Detect which cell encompasses the target text, then output its (x, y) center coordinate. 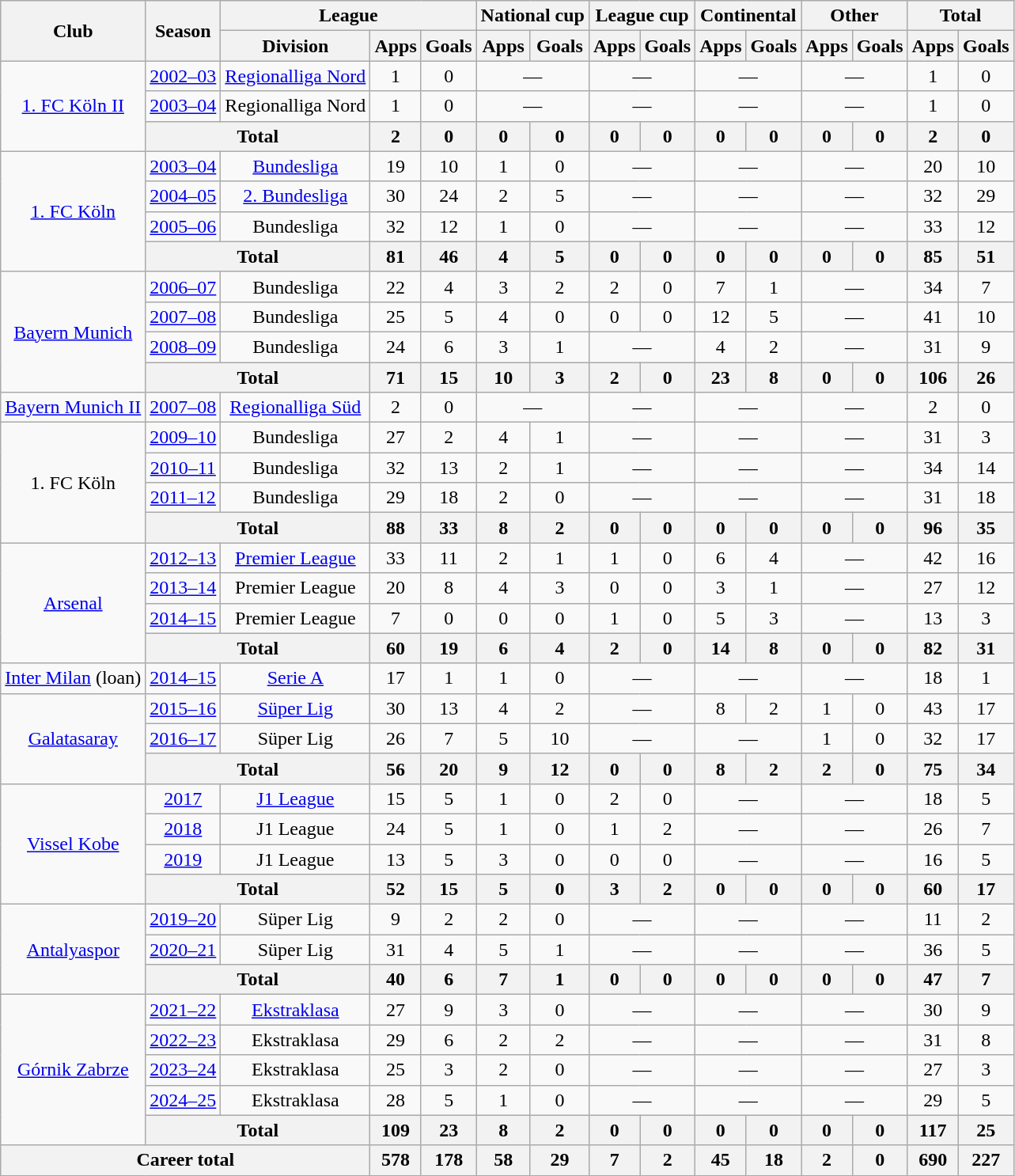
Division (296, 46)
2012–13 (184, 558)
Bayern Munich (73, 332)
2015–16 (184, 708)
Regionalliga Süd (296, 408)
22 (396, 286)
58 (503, 1160)
227 (986, 1160)
45 (721, 1160)
Inter Milan (loan) (73, 678)
2020–21 (184, 950)
2021–22 (184, 1010)
Club (73, 31)
46 (449, 256)
81 (396, 256)
Other (854, 16)
35 (986, 528)
2010–11 (184, 468)
2009–10 (184, 438)
2024–25 (184, 1100)
1. FC Köln II (73, 106)
88 (396, 528)
Season (184, 31)
2022–23 (184, 1040)
2017 (184, 799)
42 (933, 558)
36 (933, 950)
41 (933, 317)
82 (933, 648)
51 (986, 256)
578 (396, 1160)
2005–06 (184, 226)
85 (933, 256)
League cup (642, 16)
178 (449, 1160)
47 (933, 980)
75 (933, 768)
40 (396, 980)
Career total (185, 1160)
2016–17 (184, 738)
117 (933, 1130)
96 (933, 528)
690 (933, 1160)
71 (396, 377)
Vissel Kobe (73, 844)
Serie A (296, 678)
Continental (748, 16)
43 (933, 708)
2008–09 (184, 347)
106 (933, 377)
2018 (184, 829)
2019–20 (184, 920)
2002–03 (184, 76)
Galatasaray (73, 738)
2023–24 (184, 1070)
28 (396, 1100)
Bayern Munich II (73, 408)
56 (396, 768)
League (348, 16)
2. Bundesliga (296, 196)
National cup (532, 16)
2004–05 (184, 196)
2019 (184, 859)
Górnik Zabrze (73, 1070)
Arsenal (73, 603)
2013–14 (184, 588)
52 (396, 890)
Antalyaspor (73, 950)
2011–12 (184, 498)
109 (396, 1130)
2006–07 (184, 286)
